From the cell containing the given text, extract its center point as (X, Y) coordinate. 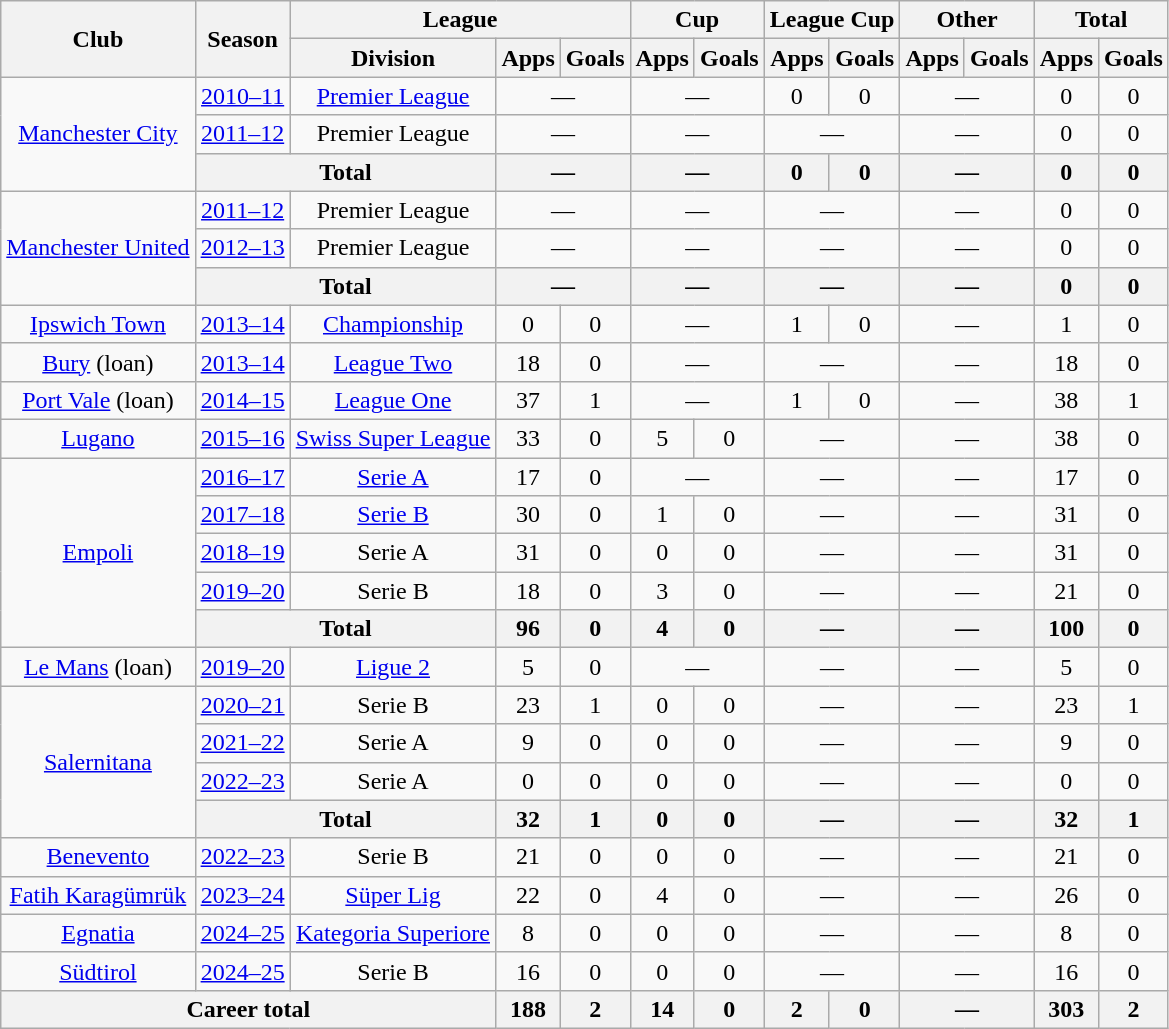
30 (528, 515)
Career total (248, 1009)
Lugano (98, 438)
League Cup (832, 20)
100 (1066, 629)
2016–17 (242, 477)
26 (1066, 895)
2021–22 (242, 743)
Salernitana (98, 762)
Port Vale (loan) (98, 400)
Fatih Karagümrük (98, 895)
Manchester City (98, 134)
303 (1066, 1009)
2014–15 (242, 400)
Club (98, 39)
33 (528, 438)
2023–24 (242, 895)
Division (393, 58)
League (460, 20)
2015–16 (242, 438)
Championship (393, 324)
Empoli (98, 553)
Other (967, 20)
2018–19 (242, 553)
League Two (393, 362)
2017–18 (242, 515)
37 (528, 400)
Ipswich Town (98, 324)
3 (662, 591)
2020–21 (242, 705)
Benevento (98, 857)
Le Mans (loan) (98, 667)
Swiss Super League (393, 438)
Ligue 2 (393, 667)
188 (528, 1009)
Südtirol (98, 971)
Cup (697, 20)
Bury (loan) (98, 362)
2010–11 (242, 96)
Season (242, 39)
League One (393, 400)
Süper Lig (393, 895)
Manchester United (98, 248)
96 (528, 629)
Egnatia (98, 933)
Kategoria Superiore (393, 933)
2012–13 (242, 248)
22 (528, 895)
14 (662, 1009)
